Find where the given text appears and provide that cell's center as [X, Y] coordinate. 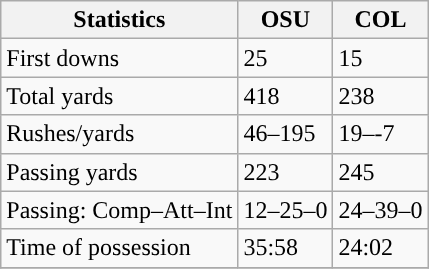
245 [380, 172]
238 [380, 96]
19–-7 [380, 134]
12–25–0 [286, 210]
24–39–0 [380, 210]
Passing: Comp–Att–Int [120, 210]
35:58 [286, 248]
418 [286, 96]
25 [286, 58]
Passing yards [120, 172]
Time of possession [120, 248]
Statistics [120, 20]
Rushes/yards [120, 134]
15 [380, 58]
First downs [120, 58]
223 [286, 172]
Total yards [120, 96]
OSU [286, 20]
COL [380, 20]
24:02 [380, 248]
46–195 [286, 134]
